Search for the cell housing the specified text and yield its [X, Y] center coordinate. 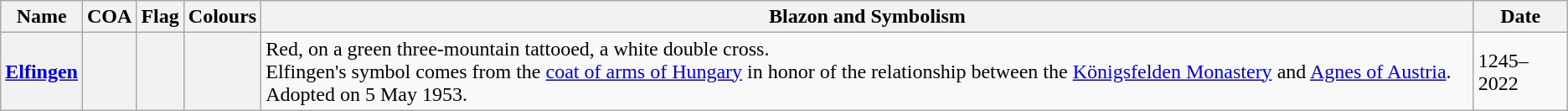
Name [42, 17]
1245–2022 [1520, 71]
Flag [160, 17]
Date [1520, 17]
Blazon and Symbolism [868, 17]
Elfingen [42, 71]
Colours [222, 17]
COA [110, 17]
